Find where the given text appears and provide that cell's center as (x, y) coordinate. 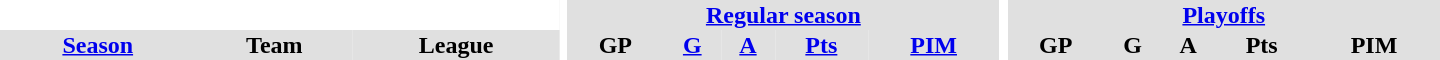
Team (274, 45)
Playoffs (1224, 15)
Season (98, 45)
League (456, 45)
Regular season (783, 15)
